From the cell containing the given text, extract its center point as (x, y) coordinate. 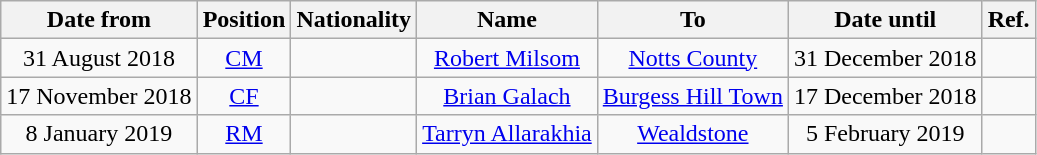
Name (508, 20)
Notts County (692, 58)
CF (244, 96)
Ref. (1008, 20)
17 November 2018 (99, 96)
RM (244, 134)
Nationality (354, 20)
Tarryn Allarakhia (508, 134)
17 December 2018 (885, 96)
Date from (99, 20)
Brian Galach (508, 96)
8 January 2019 (99, 134)
Date until (885, 20)
Robert Milsom (508, 58)
To (692, 20)
Burgess Hill Town (692, 96)
CM (244, 58)
5 February 2019 (885, 134)
Position (244, 20)
Wealdstone (692, 134)
31 August 2018 (99, 58)
31 December 2018 (885, 58)
